Provide the (X, Y) coordinate of the cell's center where the given text is located.  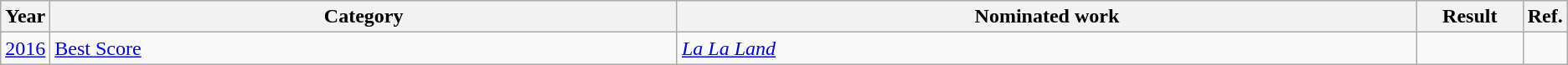
Year (25, 17)
Best Score (364, 48)
La La Land (1047, 48)
2016 (25, 48)
Ref. (1545, 17)
Category (364, 17)
Result (1469, 17)
Nominated work (1047, 17)
